Find where the given text appears and provide that cell's center as (X, Y) coordinate. 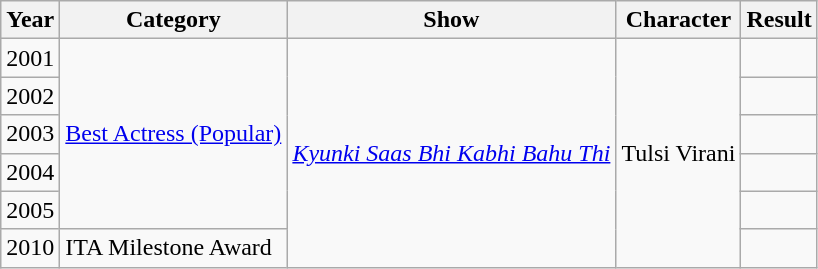
2005 (30, 210)
2004 (30, 172)
2010 (30, 248)
2002 (30, 96)
2003 (30, 134)
ITA Milestone Award (174, 248)
2001 (30, 58)
Best Actress (Popular) (174, 134)
Result (779, 20)
Year (30, 20)
Tulsi Virani (678, 153)
Show (452, 20)
Category (174, 20)
Kyunki Saas Bhi Kabhi Bahu Thi (452, 153)
Character (678, 20)
